For the text-containing cell, return its midpoint in (X, Y) coordinate format. 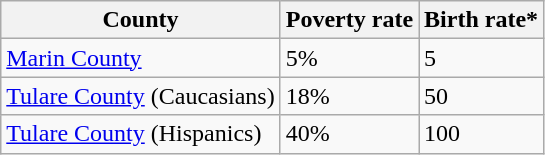
18% (349, 96)
Poverty rate (349, 20)
Birth rate* (482, 20)
40% (349, 134)
Tulare County (Hispanics) (140, 134)
Marin County (140, 58)
Tulare County (Caucasians) (140, 96)
5% (349, 58)
50 (482, 96)
5 (482, 58)
County (140, 20)
100 (482, 134)
